Pinpoint the cell where the given text exists, returning its (x, y) midpoint coordinate. 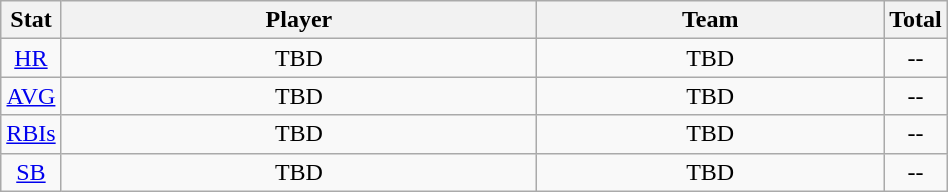
Player (299, 20)
HR (31, 58)
Team (710, 20)
Stat (31, 20)
SB (31, 172)
Total (916, 20)
AVG (31, 96)
RBIs (31, 134)
